Return the [x, y] coordinate for the center point of the cell that contains the specified text.  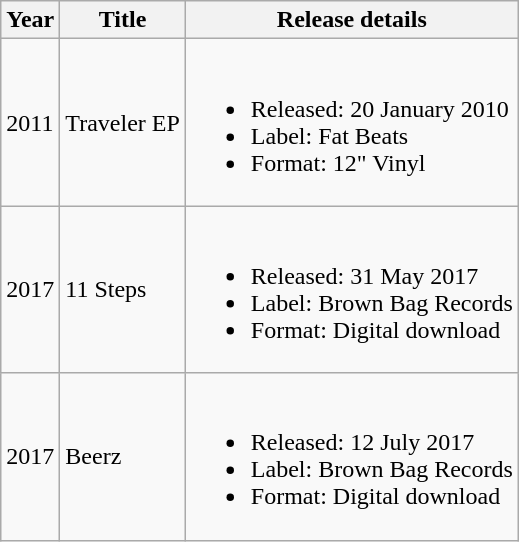
Beerz [123, 456]
Traveler EP [123, 122]
Released: 31 May 2017Label: Brown Bag RecordsFormat: Digital download [352, 290]
Year [30, 20]
Release details [352, 20]
Released: 12 July 2017Label: Brown Bag RecordsFormat: Digital download [352, 456]
2011 [30, 122]
Released: 20 January 2010Label: Fat BeatsFormat: 12" Vinyl [352, 122]
11 Steps [123, 290]
Title [123, 20]
